Extract the [x, y] coordinate from the center of the cell holding the provided text.  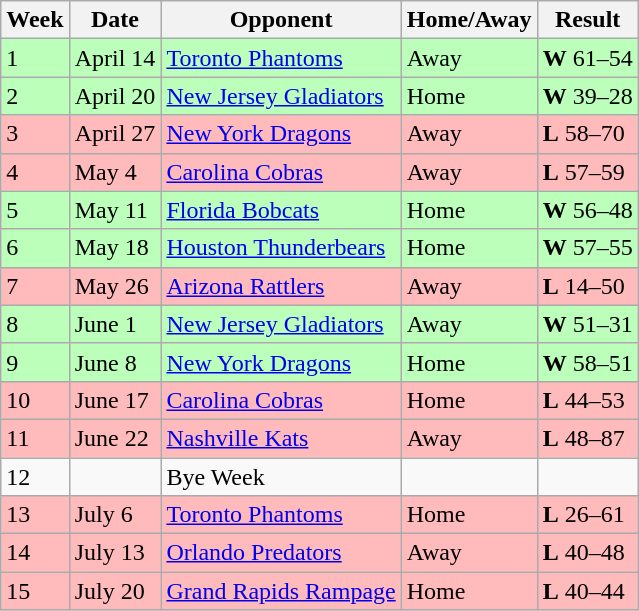
Result [588, 20]
April 27 [115, 134]
L 48–87 [588, 438]
12 [35, 477]
May 4 [115, 172]
Week [35, 20]
Orlando Predators [281, 553]
15 [35, 591]
L 57–59 [588, 172]
June 17 [115, 400]
W 56–48 [588, 210]
W 58–51 [588, 362]
W 39–28 [588, 96]
L 58–70 [588, 134]
L 44–53 [588, 400]
W 57–55 [588, 248]
14 [35, 553]
L 40–48 [588, 553]
Home/Away [469, 20]
3 [35, 134]
May 18 [115, 248]
Nashville Kats [281, 438]
Arizona Rattlers [281, 286]
Houston Thunderbears [281, 248]
Florida Bobcats [281, 210]
4 [35, 172]
May 26 [115, 286]
Bye Week [281, 477]
June 1 [115, 324]
July 20 [115, 591]
9 [35, 362]
L 40–44 [588, 591]
June 8 [115, 362]
L 14–50 [588, 286]
April 20 [115, 96]
1 [35, 58]
2 [35, 96]
5 [35, 210]
Grand Rapids Rampage [281, 591]
July 6 [115, 515]
Opponent [281, 20]
June 22 [115, 438]
Date [115, 20]
8 [35, 324]
July 13 [115, 553]
13 [35, 515]
W 51–31 [588, 324]
April 14 [115, 58]
L 26–61 [588, 515]
6 [35, 248]
11 [35, 438]
7 [35, 286]
May 11 [115, 210]
W 61–54 [588, 58]
10 [35, 400]
